Output the (X, Y) coordinate of the center of the cell containing the given text.  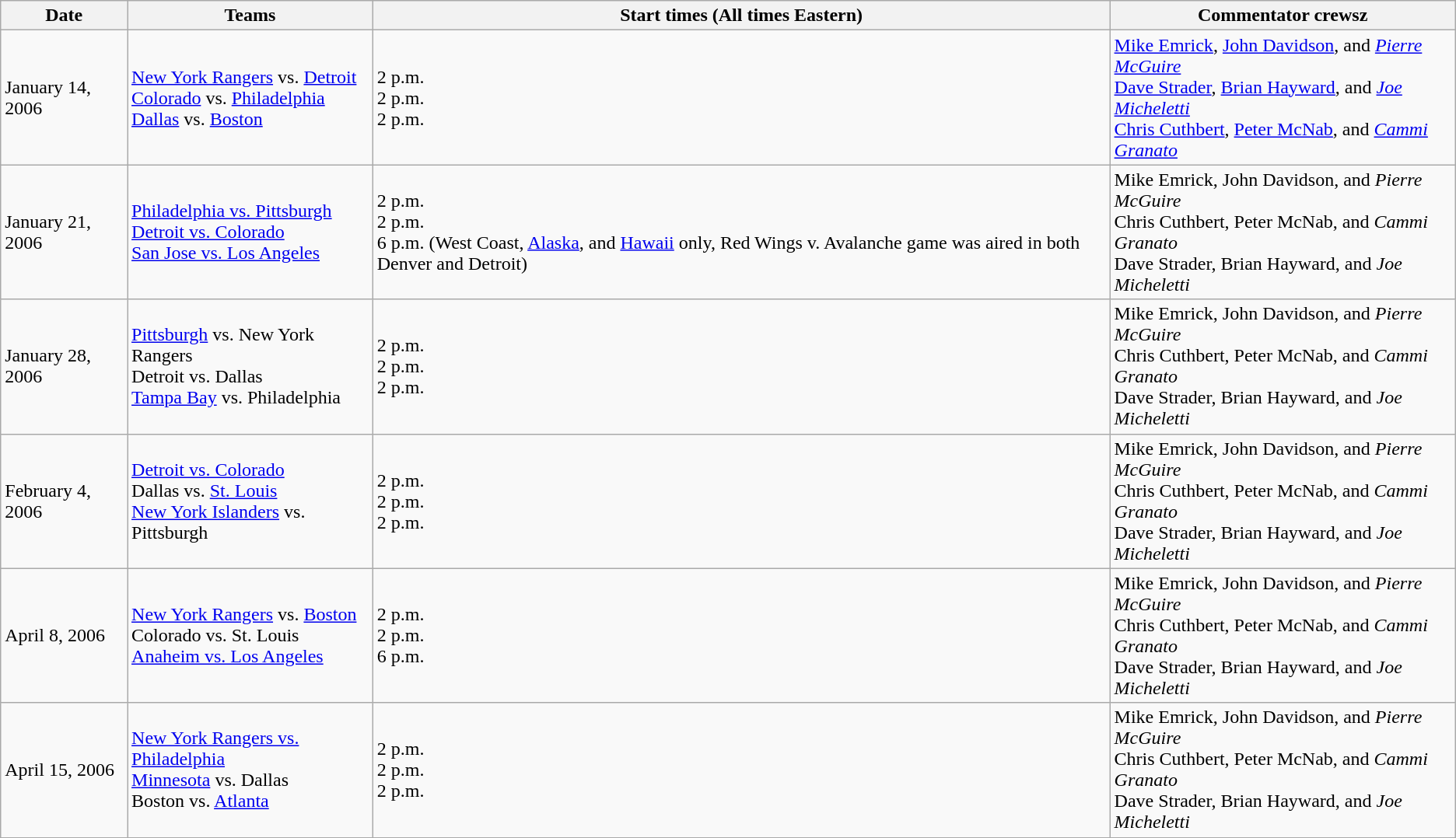
Teams (250, 16)
2 p.m.2 p.m.6 p.m. (West Coast, Alaska, and Hawaii only, Red Wings v. Avalanche game was aired in both Denver and Detroit) (741, 232)
January 21, 2006 (64, 232)
Philadelphia vs. PittsburghDetroit vs. ColoradoSan Jose vs. Los Angeles (250, 232)
Commentator crewsz (1283, 16)
2 p.m.2 p.m.6 p.m. (741, 636)
February 4, 2006 (64, 501)
Date (64, 16)
New York Rangers vs. DetroitColorado vs. PhiladelphiaDallas vs. Boston (250, 98)
April 8, 2006 (64, 636)
Mike Emrick, John Davidson, and Pierre McGuireDave Strader, Brian Hayward, and Joe MichelettiChris Cuthbert, Peter McNab, and Cammi Granato (1283, 98)
Pittsburgh vs. New York RangersDetroit vs. DallasTampa Bay vs. Philadelphia (250, 367)
New York Rangers vs. PhiladelphiaMinnesota vs. DallasBoston vs. Atlanta (250, 770)
Detroit vs. ColoradoDallas vs. St. LouisNew York Islanders vs. Pittsburgh (250, 501)
New York Rangers vs. BostonColorado vs. St. LouisAnaheim vs. Los Angeles (250, 636)
April 15, 2006 (64, 770)
Start times (All times Eastern) (741, 16)
January 28, 2006 (64, 367)
January 14, 2006 (64, 98)
